Scan for the cell matching the given text and deliver its (x, y) coordinate at center. 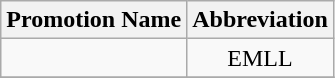
Abbreviation (260, 20)
EMLL (260, 58)
Promotion Name (94, 20)
